Output the [x, y] coordinate of the center of the cell containing the given text.  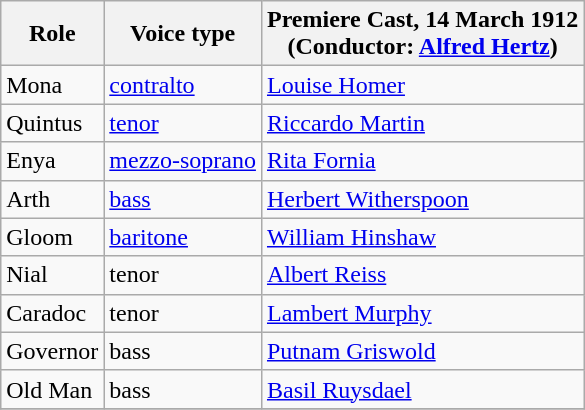
Basil Ruysdael [422, 389]
contralto [183, 85]
Albert Reiss [422, 275]
Louise Homer [422, 85]
Caradoc [52, 313]
Nial [52, 275]
Herbert Witherspoon [422, 199]
baritone [183, 237]
Arth [52, 199]
Lambert Murphy [422, 313]
Governor [52, 351]
Voice type [183, 34]
Enya [52, 161]
Premiere Cast, 14 March 1912(Conductor: Alfred Hertz) [422, 34]
Old Man [52, 389]
Quintus [52, 123]
Role [52, 34]
Putnam Griswold [422, 351]
Gloom [52, 237]
William Hinshaw [422, 237]
mezzo-soprano [183, 161]
Rita Fornia [422, 161]
Mona [52, 85]
Riccardo Martin [422, 123]
